Provide the [x, y] coordinate of the cell's center where the given text is located.  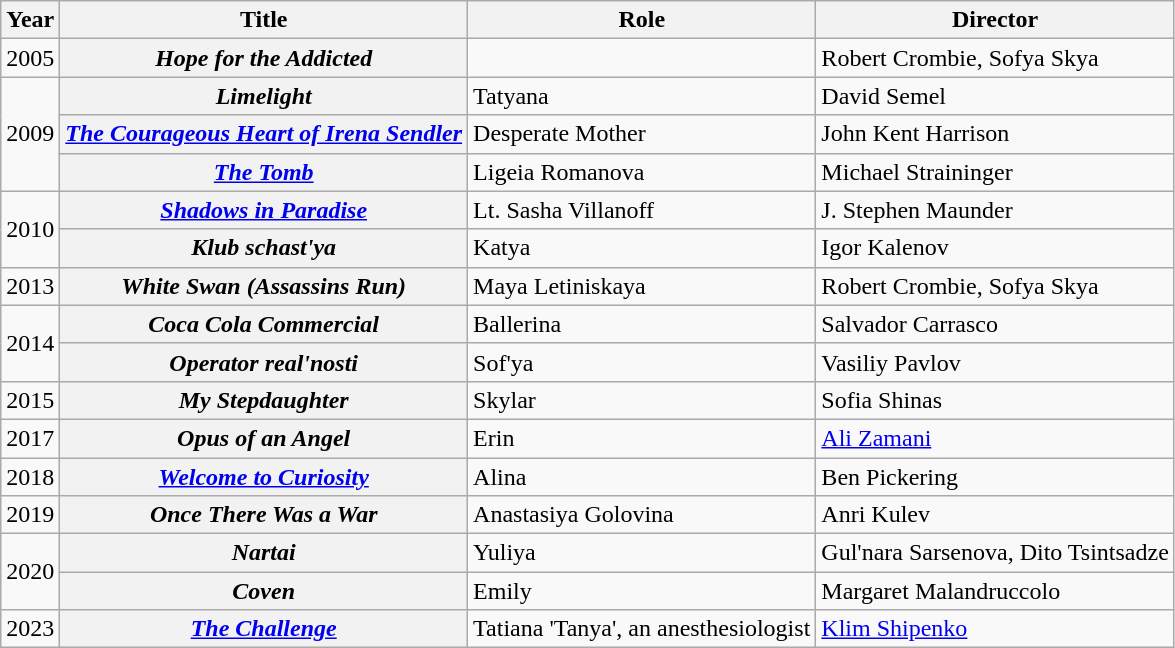
David Semel [996, 96]
Tatiana 'Tanya', an anesthesiologist [642, 629]
Welcome to Curiosity [264, 477]
Opus of an Angel [264, 438]
Maya Letiniskaya [642, 286]
Coca Cola Commercial [264, 324]
Sof'ya [642, 362]
Skylar [642, 400]
My Stepdaughter [264, 400]
2009 [30, 134]
Hope for the Addicted [264, 58]
John Kent Harrison [996, 134]
Erin [642, 438]
2013 [30, 286]
2015 [30, 400]
Limelight [264, 96]
The Challenge [264, 629]
Vasiliy Pavlov [996, 362]
Katya [642, 248]
Desperate Mother [642, 134]
2014 [30, 343]
Coven [264, 591]
2005 [30, 58]
Klub schast'ya [264, 248]
Igor Kalenov [996, 248]
Yuliya [642, 553]
Year [30, 20]
2017 [30, 438]
2018 [30, 477]
Director [996, 20]
The Courageous Heart of Irena Sendler [264, 134]
Lt. Sasha Villanoff [642, 210]
Alina [642, 477]
Salvador Carrasco [996, 324]
Ben Pickering [996, 477]
Klim Shipenko [996, 629]
Gul'nara Sarsenova, Dito Tsintsadze [996, 553]
Shadows in Paradise [264, 210]
White Swan (Assassins Run) [264, 286]
Anastasiya Golovina [642, 515]
Michael Straininger [996, 172]
J. Stephen Maunder [996, 210]
Anri Kulev [996, 515]
Title [264, 20]
Ligeia Romanova [642, 172]
2020 [30, 572]
Nartai [264, 553]
Ali Zamani [996, 438]
2019 [30, 515]
Ballerina [642, 324]
Role [642, 20]
2023 [30, 629]
Operator real'nosti [264, 362]
2010 [30, 229]
Once There Was a War [264, 515]
The Tomb [264, 172]
Tatyana [642, 96]
Sofia Shinas [996, 400]
Emily [642, 591]
Margaret Malandruccolo [996, 591]
